Detect which cell encompasses the target text, then output its (x, y) center coordinate. 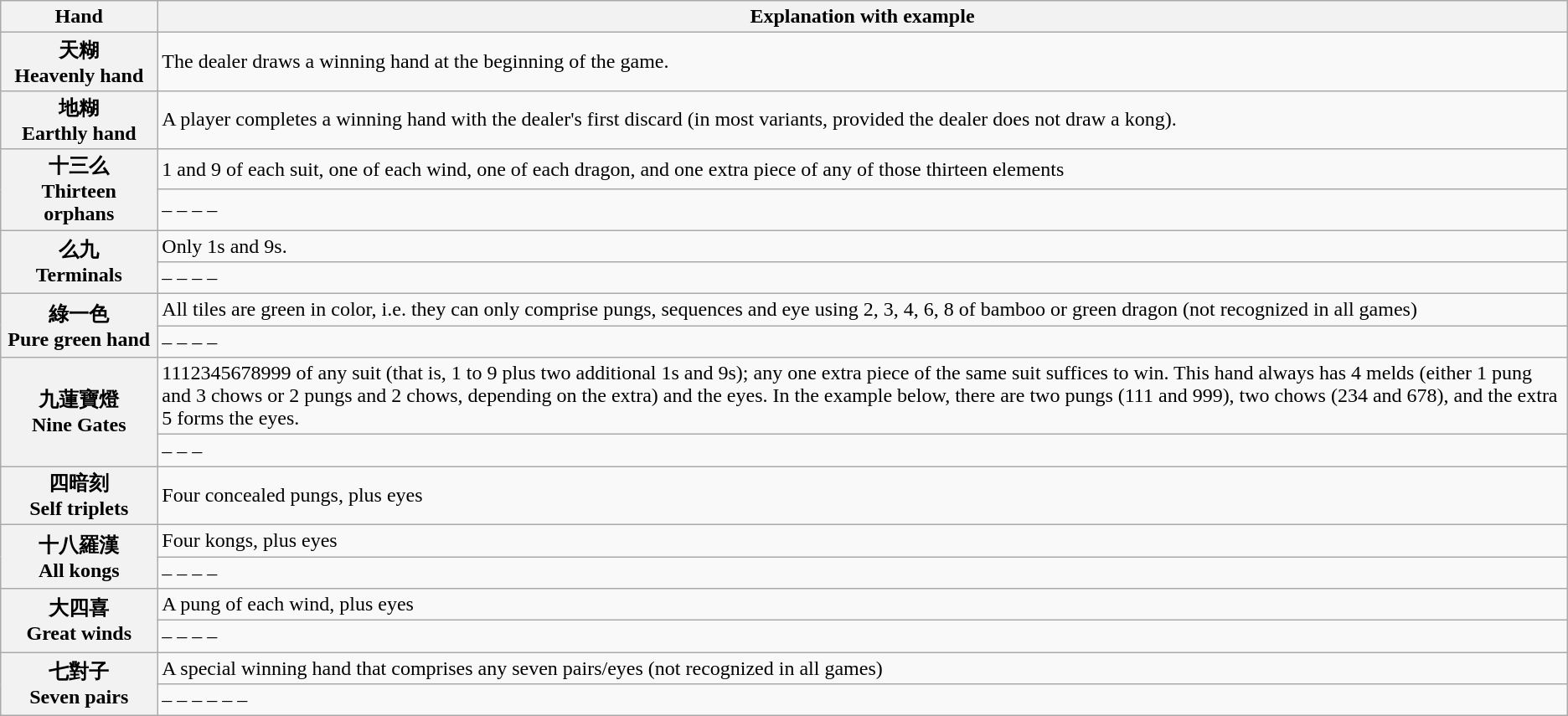
四暗刻 Self triplets (79, 496)
Explanation with example (863, 17)
A pung of each wind, plus eyes (863, 605)
– – – (863, 451)
A player completes a winning hand with the dealer's first discard (in most variants, provided the dealer does not draw a kong). (863, 120)
Only 1s and 9s. (863, 245)
七對子 Seven pairs (79, 684)
Four kongs, plus eyes (863, 540)
綠一色 Pure green hand (79, 326)
大四喜 Great winds (79, 621)
1 and 9 of each suit, one of each wind, one of each dragon, and one extra piece of any of those thirteen elements (863, 169)
十八羅漢 All kongs (79, 556)
– – – – – – (863, 700)
九蓮寶燈 Nine Gates (79, 412)
A special winning hand that comprises any seven pairs/eyes (not recognized in all games) (863, 668)
天糊 Heavenly hand (79, 62)
Four concealed pungs, plus eyes (863, 496)
么九 Terminals (79, 261)
地糊 Earthly hand (79, 120)
Hand (79, 17)
十三么 Thirteen orphans (79, 189)
The dealer draws a winning hand at the beginning of the game. (863, 62)
